Locate the cell with the specified text and output its [x, y] center coordinate. 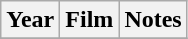
Film [90, 20]
Notes [153, 20]
Year [30, 20]
